Find where the given text appears and provide that cell's center as [X, Y] coordinate. 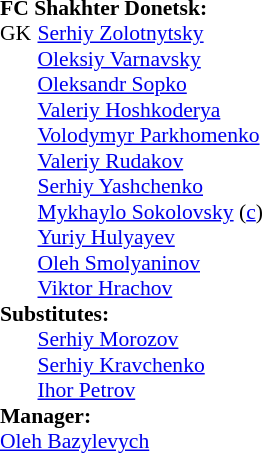
GK [19, 33]
